Detect which cell encompasses the target text, then output its [X, Y] center coordinate. 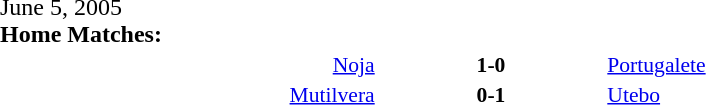
1-0 [492, 64]
